Locate the cell with the specified text and output its [X, Y] center coordinate. 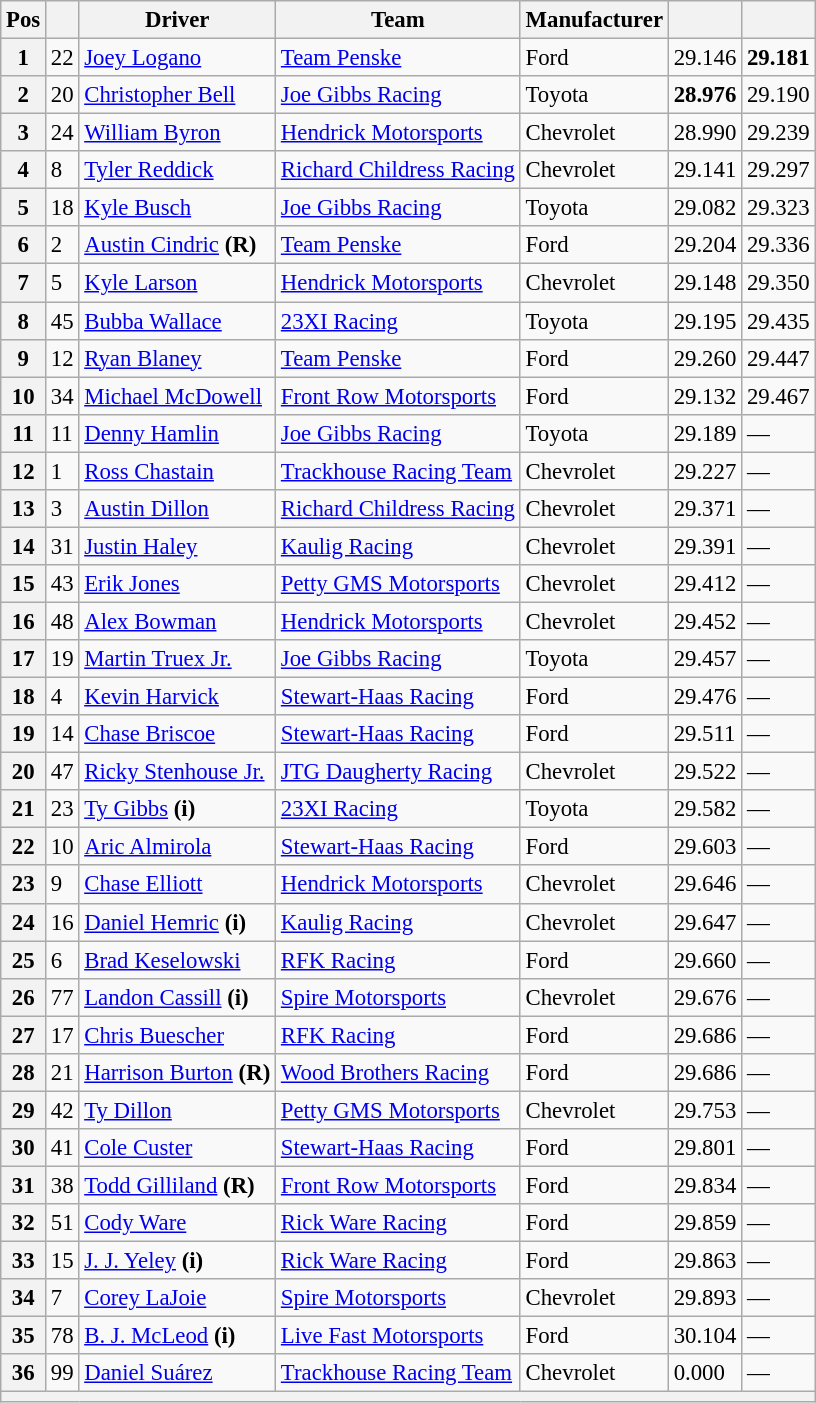
42 [62, 1110]
Manufacturer [594, 20]
29.350 [778, 283]
13 [24, 509]
Todd Gilliland (R) [178, 1185]
29.195 [704, 321]
Corey LaJoie [178, 1298]
29.801 [704, 1148]
29.227 [704, 471]
35 [24, 1336]
30 [24, 1148]
29.476 [704, 697]
29.859 [704, 1223]
29.146 [704, 58]
29.190 [778, 95]
29.603 [704, 847]
0.000 [704, 1373]
51 [62, 1223]
Ryan Blaney [178, 358]
Ross Chastain [178, 471]
27 [24, 1035]
29.660 [704, 960]
Chase Briscoe [178, 734]
47 [62, 772]
25 [24, 960]
Cole Custer [178, 1148]
29.181 [778, 58]
Cody Ware [178, 1223]
45 [62, 321]
29.132 [704, 396]
38 [62, 1185]
28.976 [704, 95]
29.141 [704, 170]
48 [62, 621]
29.582 [704, 809]
29.646 [704, 885]
29.082 [704, 208]
29.435 [778, 321]
28 [24, 1073]
43 [62, 584]
29.297 [778, 170]
Driver [178, 20]
Kyle Larson [178, 283]
29.522 [704, 772]
29.863 [704, 1261]
Joey Logano [178, 58]
Ricky Stenhouse Jr. [178, 772]
William Byron [178, 133]
29.148 [704, 283]
26 [24, 997]
Bubba Wallace [178, 321]
41 [62, 1148]
29.834 [704, 1185]
Martin Truex Jr. [178, 659]
29.412 [704, 584]
29.391 [704, 546]
29.452 [704, 621]
Pos [24, 20]
Ty Dillon [178, 1110]
Kevin Harvick [178, 697]
Ty Gibbs (i) [178, 809]
Denny Hamlin [178, 433]
Austin Cindric (R) [178, 245]
29.371 [704, 509]
Austin Dillon [178, 509]
Wood Brothers Racing [398, 1073]
29.753 [704, 1110]
29.511 [704, 734]
77 [62, 997]
J. J. Yeley (i) [178, 1261]
JTG Daugherty Racing [398, 772]
28.990 [704, 133]
30.104 [704, 1336]
29.676 [704, 997]
Landon Cassill (i) [178, 997]
29.323 [778, 208]
Christopher Bell [178, 95]
Chris Buescher [178, 1035]
B. J. McLeod (i) [178, 1336]
29.239 [778, 133]
Brad Keselowski [178, 960]
29.647 [704, 922]
Daniel Suárez [178, 1373]
29.893 [704, 1298]
29.447 [778, 358]
29 [24, 1110]
36 [24, 1373]
29.336 [778, 245]
Aric Almirola [178, 847]
78 [62, 1336]
Alex Bowman [178, 621]
29.260 [704, 358]
29.457 [704, 659]
Erik Jones [178, 584]
Team [398, 20]
29.467 [778, 396]
Tyler Reddick [178, 170]
Chase Elliott [178, 885]
33 [24, 1261]
Live Fast Motorsports [398, 1336]
Michael McDowell [178, 396]
Kyle Busch [178, 208]
Harrison Burton (R) [178, 1073]
32 [24, 1223]
29.204 [704, 245]
Justin Haley [178, 546]
99 [62, 1373]
29.189 [704, 433]
Daniel Hemric (i) [178, 922]
